Capture the cell that displays the provided text and extract its (X, Y) central coordinate. 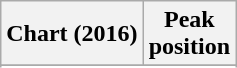
Peak position (189, 34)
Chart (2016) (72, 34)
